Find where the given text appears and provide that cell's center as [x, y] coordinate. 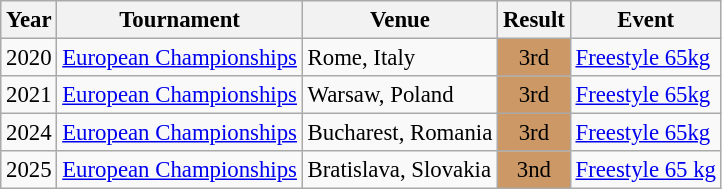
Bucharest, Romania [400, 133]
Event [646, 20]
2020 [29, 58]
3nd [534, 170]
Tournament [180, 20]
Freestyle 65 kg [646, 170]
Result [534, 20]
Bratislava, Slovakia [400, 170]
Rome, Italy [400, 58]
Year [29, 20]
Warsaw, Poland [400, 95]
2025 [29, 170]
2024 [29, 133]
Venue [400, 20]
2021 [29, 95]
